Capture the cell that displays the provided text and extract its [X, Y] central coordinate. 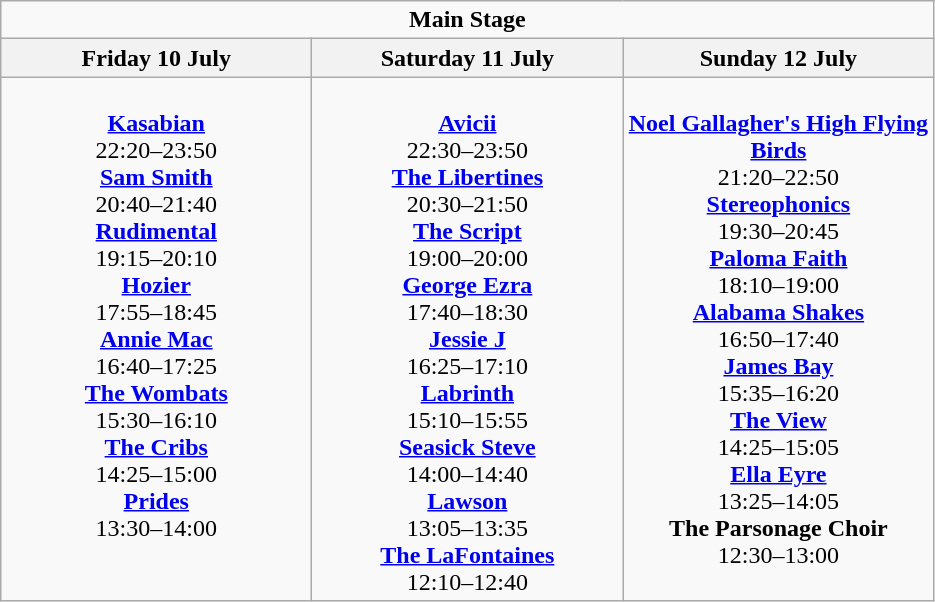
Sunday 12 July [778, 58]
Friday 10 July [156, 58]
Main Stage [468, 20]
Saturday 11 July [468, 58]
